Pinpoint the cell where the given text exists, returning its [x, y] midpoint coordinate. 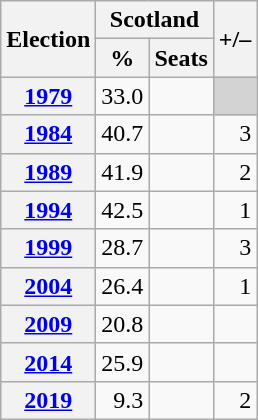
% [122, 58]
25.9 [122, 362]
26.4 [122, 286]
20.8 [122, 324]
Election [48, 39]
+/– [234, 39]
28.7 [122, 248]
41.9 [122, 172]
42.5 [122, 210]
1989 [48, 172]
Seats [181, 58]
1994 [48, 210]
2019 [48, 400]
9.3 [122, 400]
33.0 [122, 96]
2014 [48, 362]
1999 [48, 248]
1979 [48, 96]
1984 [48, 134]
2009 [48, 324]
40.7 [122, 134]
2004 [48, 286]
Scotland [154, 20]
